Identify which cell holds the provided text, then report its (x, y) central coordinate. 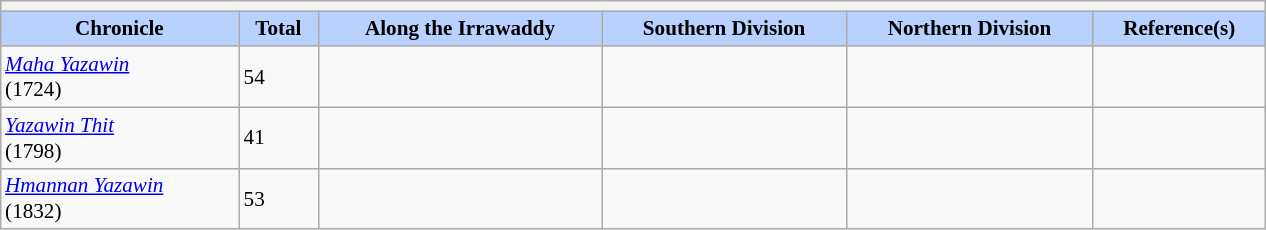
Hmannan Yazawin (1832) (119, 198)
54 (279, 76)
Chronicle (119, 28)
53 (279, 198)
Yazawin Thit (1798) (119, 138)
Reference(s) (1180, 28)
Maha Yazawin (1724) (119, 76)
Along the Irrawaddy (460, 28)
41 (279, 138)
Total (279, 28)
Northern Division (969, 28)
Southern Division (724, 28)
